Return [X, Y] of the center of cell containing provided text 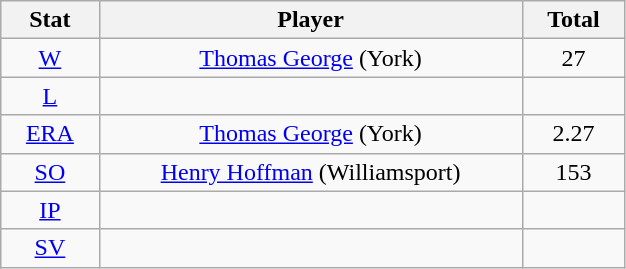
ERA [50, 134]
153 [574, 172]
W [50, 58]
L [50, 96]
IP [50, 210]
SO [50, 172]
SV [50, 248]
Stat [50, 20]
Total [574, 20]
Player [310, 20]
27 [574, 58]
2.27 [574, 134]
Henry Hoffman (Williamsport) [310, 172]
